Scan for the cell matching the given text and deliver its [x, y] coordinate at center. 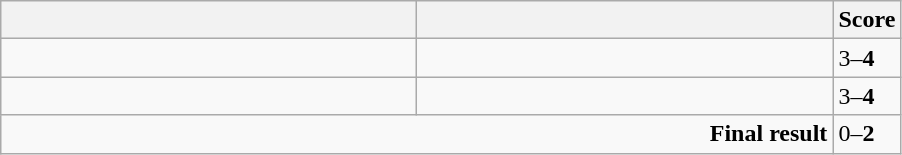
Final result [417, 134]
0–2 [867, 134]
Score [867, 20]
